Search for the cell housing the specified text and yield its (X, Y) center coordinate. 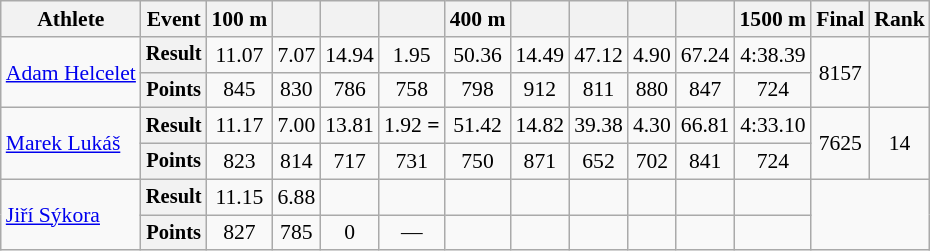
702 (652, 162)
39.38 (598, 126)
1.95 (412, 55)
814 (296, 162)
845 (239, 90)
47.12 (598, 55)
4.90 (652, 55)
Athlete (71, 19)
13.81 (350, 126)
786 (350, 90)
1.92 = (412, 126)
14 (900, 144)
100 m (239, 19)
66.81 (706, 126)
Final (840, 19)
50.36 (478, 55)
400 m (478, 19)
11.17 (239, 126)
14.49 (540, 55)
Rank (900, 19)
830 (296, 90)
11.07 (239, 55)
4:33.10 (772, 126)
— (412, 233)
880 (652, 90)
731 (412, 162)
Event (174, 19)
750 (478, 162)
652 (598, 162)
798 (478, 90)
758 (412, 90)
4:38.39 (772, 55)
Jiří Sýkora (71, 214)
7.07 (296, 55)
912 (540, 90)
7625 (840, 144)
823 (239, 162)
6.88 (296, 197)
847 (706, 90)
785 (296, 233)
8157 (840, 72)
51.42 (478, 126)
Adam Helcelet (71, 72)
811 (598, 90)
841 (706, 162)
1500 m (772, 19)
7.00 (296, 126)
14.82 (540, 126)
717 (350, 162)
871 (540, 162)
14.94 (350, 55)
11.15 (239, 197)
67.24 (706, 55)
Marek Lukáš (71, 144)
827 (239, 233)
0 (350, 233)
4.30 (652, 126)
